From the cell containing the given text, extract its center point as (X, Y) coordinate. 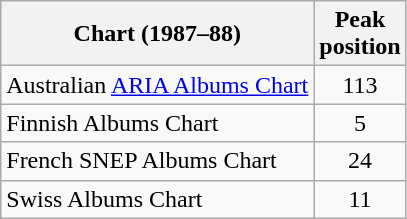
24 (360, 161)
French SNEP Albums Chart (158, 161)
5 (360, 123)
113 (360, 85)
11 (360, 199)
Chart (1987–88) (158, 34)
Swiss Albums Chart (158, 199)
Finnish Albums Chart (158, 123)
Peakposition (360, 34)
Australian ARIA Albums Chart (158, 85)
